Return the (x, y) coordinate for the center point of the cell that contains the specified text.  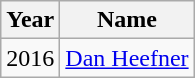
Name (127, 20)
Year (30, 20)
Dan Heefner (127, 58)
2016 (30, 58)
